Return [x, y] of the center of cell containing provided text 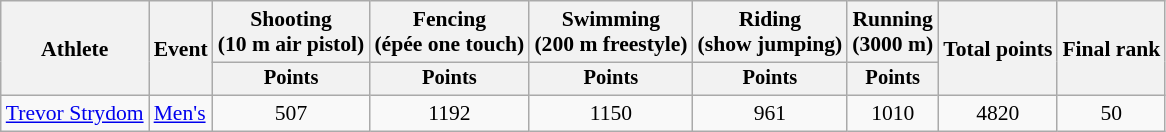
Total points [998, 48]
Riding(show jumping) [770, 32]
Athlete [75, 48]
Event [181, 48]
507 [292, 114]
1010 [892, 114]
Swimming(200 m freestyle) [610, 32]
Trevor Strydom [75, 114]
1150 [610, 114]
50 [1111, 114]
Men's [181, 114]
Shooting(10 m air pistol) [292, 32]
961 [770, 114]
1192 [449, 114]
4820 [998, 114]
Fencing(épée one touch) [449, 32]
Running(3000 m) [892, 32]
Final rank [1111, 48]
